From the cell containing the given text, extract its center point as (X, Y) coordinate. 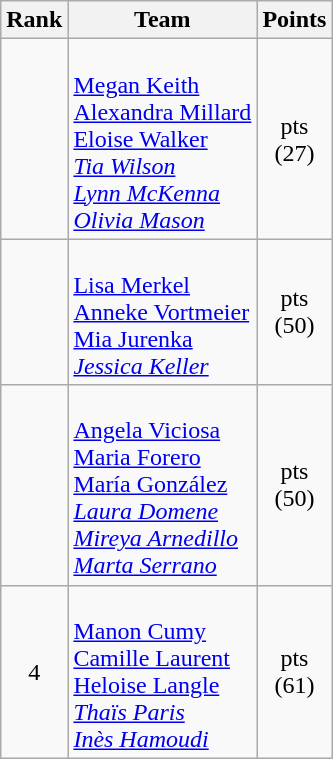
4 (34, 672)
pts(27) (294, 139)
Megan KeithAlexandra MillardEloise WalkerTia WilsonLynn McKennaOlivia Mason (162, 139)
Manon CumyCamille LaurentHeloise LangleThaïs ParisInès Hamoudi (162, 672)
Angela ViciosaMaria ForeroMaría GonzálezLaura DomeneMireya ArnedilloMarta Serrano (162, 485)
pts(61) (294, 672)
Team (162, 20)
Points (294, 20)
Rank (34, 20)
Lisa MerkelAnneke VortmeierMia JurenkaJessica Keller (162, 312)
